Provide the [x, y] coordinate of the cell's center where the given text is located.  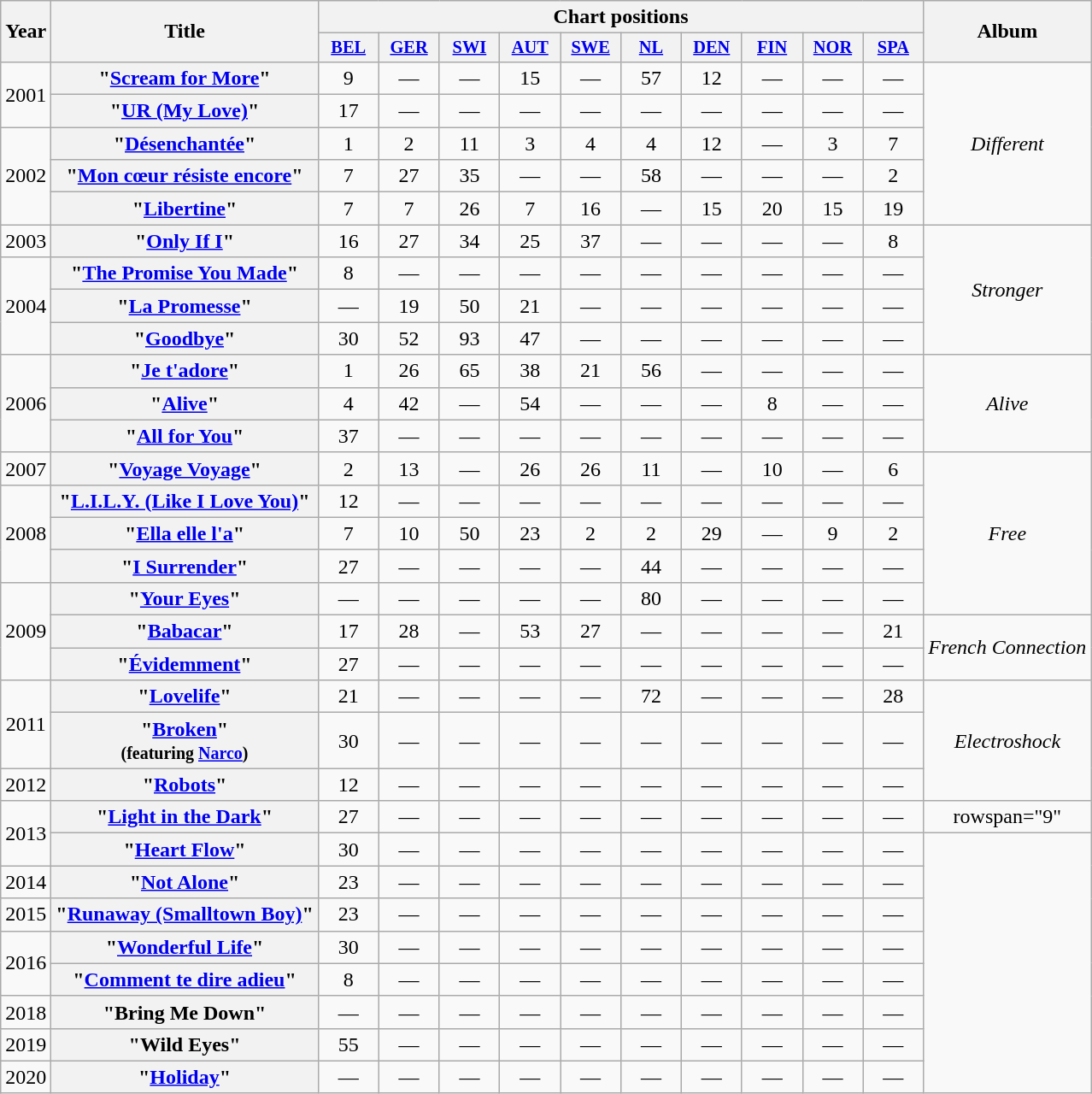
"Voyage Voyage" [185, 468]
2006 [26, 403]
"Goodbye" [185, 338]
DEN [711, 48]
13 [408, 468]
2014 [26, 882]
72 [651, 697]
"Bring Me Down" [185, 1012]
SWI [470, 48]
65 [470, 371]
"Your Eyes" [185, 598]
"Runaway (Smalltown Boy)" [185, 915]
2013 [26, 833]
"I Surrender" [185, 566]
"Alive" [185, 403]
Alive [1007, 403]
Title [185, 32]
"L.I.L.Y. (Like I Love You)" [185, 501]
"Babacar" [185, 632]
rowspan="9" [1007, 817]
"Light in the Dark" [185, 817]
"Broken"(featuring Narco) [185, 740]
2011 [26, 725]
54 [530, 403]
44 [651, 566]
2012 [26, 785]
"Wonderful Life" [185, 947]
"Libertine" [185, 209]
"Ella elle l'a" [185, 533]
Chart positions [620, 17]
2015 [26, 915]
2009 [26, 631]
25 [530, 241]
French Connection [1007, 648]
"Je t'adore" [185, 371]
SWE [591, 48]
"All for You" [185, 436]
AUT [530, 48]
6 [894, 468]
"Only If I" [185, 241]
52 [408, 338]
2018 [26, 1012]
2007 [26, 468]
Electroshock [1007, 740]
"Désenchantée" [185, 144]
"Lovelife" [185, 697]
NOR [832, 48]
"Comment te dire adieu" [185, 979]
93 [470, 338]
47 [530, 338]
2016 [26, 963]
Year [26, 32]
"Scream for More" [185, 78]
"Évidemment" [185, 664]
2020 [26, 1077]
29 [711, 533]
2019 [26, 1044]
"Wild Eyes" [185, 1044]
2001 [26, 94]
GER [408, 48]
38 [530, 371]
FIN [772, 48]
"Mon cœur résiste encore" [185, 176]
SPA [894, 48]
"The Promise You Made" [185, 273]
2004 [26, 306]
BEL [349, 48]
NL [651, 48]
Free [1007, 533]
"Robots" [185, 785]
2008 [26, 533]
Stronger [1007, 290]
2002 [26, 176]
80 [651, 598]
53 [530, 632]
"UR (My Love)" [185, 111]
42 [408, 403]
"Heart Flow" [185, 850]
2003 [26, 241]
"Not Alone" [185, 882]
Album [1007, 32]
34 [470, 241]
58 [651, 176]
20 [772, 209]
"La Promesse" [185, 306]
35 [470, 176]
55 [349, 1044]
Different [1007, 143]
"Holiday" [185, 1077]
57 [651, 78]
56 [651, 371]
